Search for the cell housing the specified text and yield its (X, Y) center coordinate. 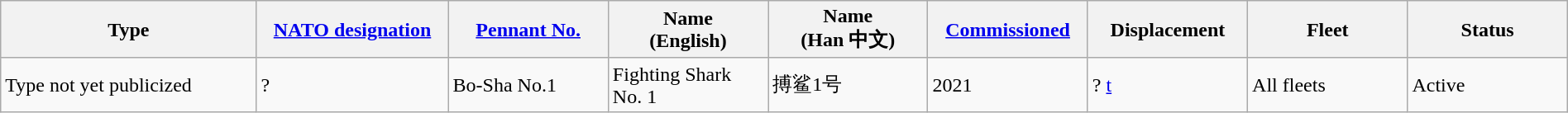
Bo-Sha No.1 (528, 84)
Status (1487, 30)
Pennant No. (528, 30)
Active (1487, 84)
Type not yet publicized (129, 84)
2021 (1007, 84)
Fighting Shark No. 1 (688, 84)
NATO designation (352, 30)
All fleets (1328, 84)
Commissioned (1007, 30)
Displacement (1168, 30)
搏鲨1号 (849, 84)
Name(Han 中文) (849, 30)
Fleet (1328, 30)
? (352, 84)
? t (1168, 84)
Type (129, 30)
Name(English) (688, 30)
